Capture the cell that displays the provided text and extract its (x, y) central coordinate. 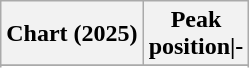
Peakposition|- (196, 34)
Chart (2025) (72, 34)
